Detect which cell encompasses the target text, then output its (X, Y) center coordinate. 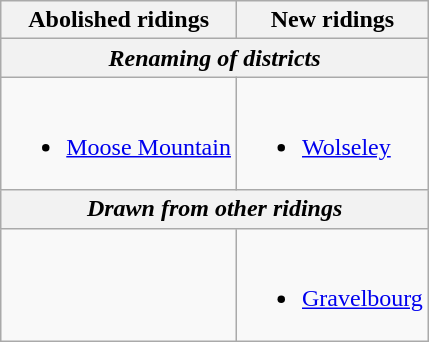
Drawn from other ridings (215, 209)
Moose Mountain (119, 134)
Gravelbourg (332, 284)
Abolished ridings (119, 20)
Renaming of districts (215, 58)
Wolseley (332, 134)
New ridings (332, 20)
